Capture the cell that displays the provided text and extract its (x, y) central coordinate. 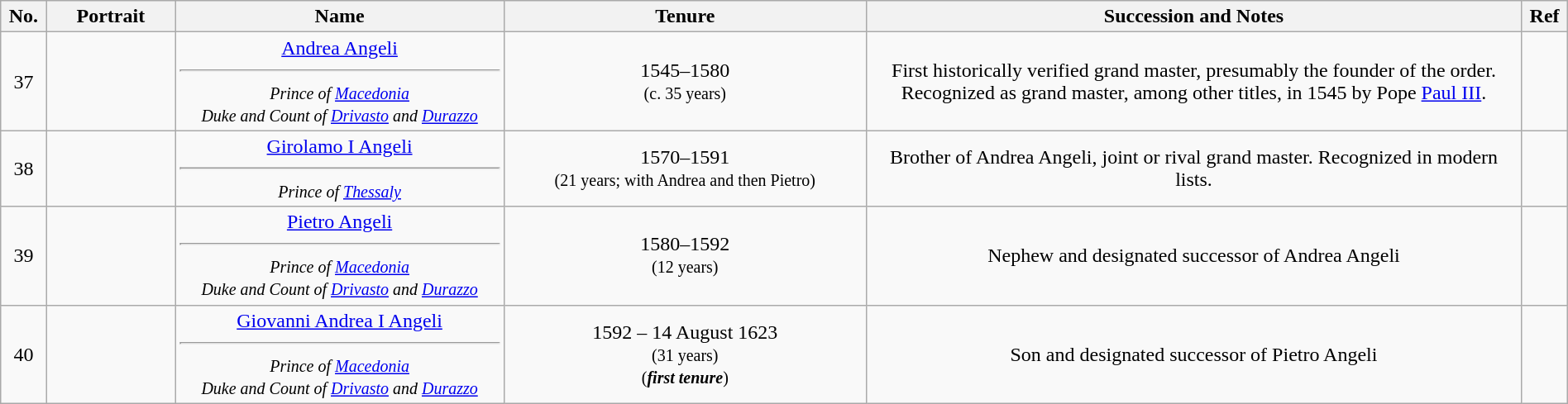
37 (23, 81)
Nephew and designated successor of Andrea Angeli (1194, 256)
Portrait (111, 17)
Girolamo I AngeliPrince of Thessaly (340, 169)
Ref (1545, 17)
1580–1592(12 years) (685, 256)
Name (340, 17)
40 (23, 354)
No. (23, 17)
1570–1591(21 years; with Andrea and then Pietro) (685, 169)
Andrea AngeliPrince of MacedoniaDuke and Count of Drivasto and Durazzo (340, 81)
38 (23, 169)
Son and designated successor of Pietro Angeli (1194, 354)
1545–1580(c. 35 years) (685, 81)
1592 – 14 August 1623(31 years)(first tenure) (685, 354)
Brother of Andrea Angeli, joint or rival grand master. Recognized in modern lists. (1194, 169)
Tenure (685, 17)
Succession and Notes (1194, 17)
39 (23, 256)
Giovanni Andrea I AngeliPrince of MacedoniaDuke and Count of Drivasto and Durazzo (340, 354)
Pietro AngeliPrince of MacedoniaDuke and Count of Drivasto and Durazzo (340, 256)
